Find where the given text appears and provide that cell's center as (X, Y) coordinate. 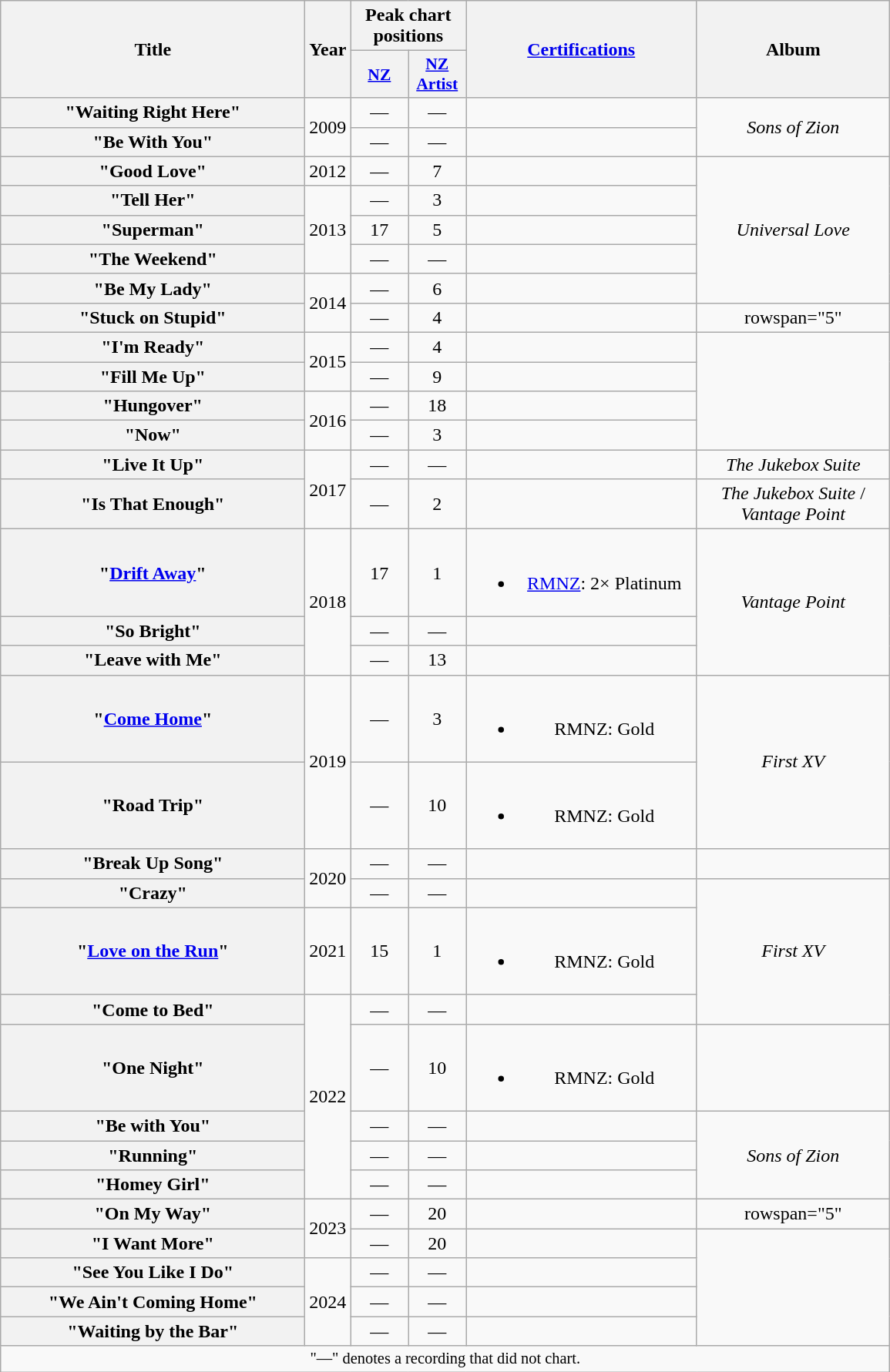
NZ (379, 74)
2024 (328, 1302)
7 (438, 171)
"—" denotes a recording that did not chart. (445, 1359)
"Tell Her" (153, 200)
2 (438, 504)
Title (153, 49)
"Superman" (153, 230)
"Break Up Song" (153, 864)
"Waiting Right Here" (153, 112)
"Homey Girl" (153, 1185)
5 (438, 230)
"Live It Up" (153, 465)
"I'm Ready" (153, 347)
"Be My Lady" (153, 288)
2017 (328, 490)
"One Night" (153, 1068)
"Stuck on Stupid" (153, 317)
"Drift Away" (153, 573)
"Is That Enough" (153, 504)
"Good Love" (153, 171)
"Come to Bed" (153, 1009)
"Be With You" (153, 142)
NZArtist (438, 74)
Universal Love (794, 230)
"See You Like I Do" (153, 1273)
The Jukebox Suite (794, 465)
The Jukebox Suite / Vantage Point (794, 504)
"Now" (153, 435)
2015 (328, 361)
2016 (328, 421)
"I Want More" (153, 1243)
"Leave with Me" (153, 660)
13 (438, 660)
"Come Home" (153, 718)
"Love on the Run" (153, 951)
"Waiting by the Bar" (153, 1331)
"The Weekend" (153, 259)
2012 (328, 171)
"Running" (153, 1155)
Vantage Point (794, 602)
Year (328, 49)
9 (438, 377)
"Crazy" (153, 893)
2009 (328, 127)
"We Ain't Coming Home" (153, 1302)
2022 (328, 1097)
RMNZ: 2× Platinum (581, 573)
Album (794, 49)
15 (379, 951)
"Road Trip" (153, 806)
"Hungover" (153, 406)
"On My Way" (153, 1214)
2014 (328, 303)
Certifications (581, 49)
"So Bright" (153, 631)
2023 (328, 1229)
2013 (328, 230)
2020 (328, 878)
2018 (328, 602)
Peak chart positions (408, 26)
2019 (328, 762)
"Fill Me Up" (153, 377)
"Be with You" (153, 1125)
6 (438, 288)
18 (438, 406)
2021 (328, 951)
